Return [X, Y] of the center of cell containing provided text 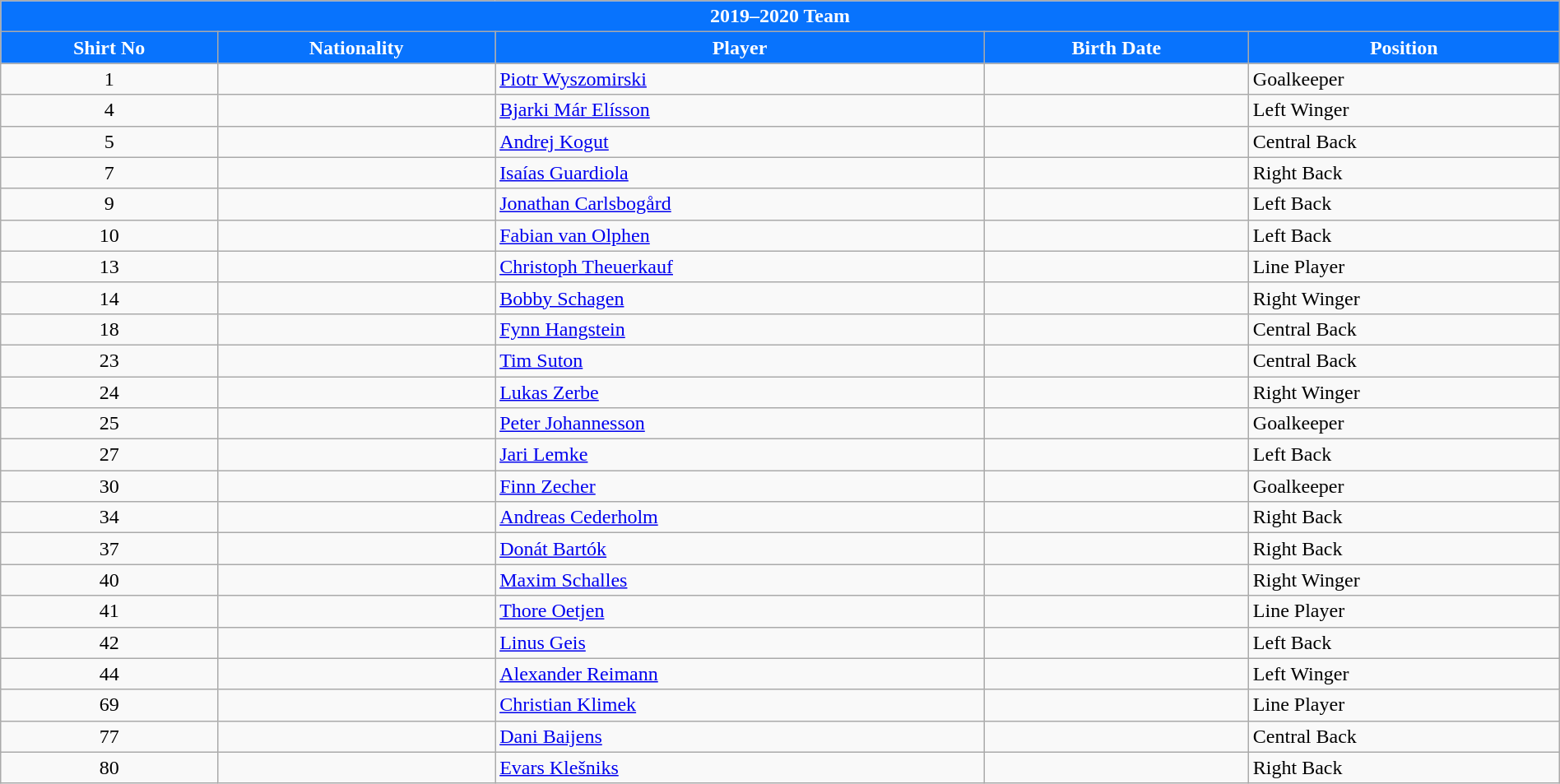
27 [109, 455]
Andrej Kogut [741, 141]
Donát Bartók [741, 549]
30 [109, 486]
42 [109, 643]
Maxim Schalles [741, 580]
Peter Johannesson [741, 424]
Jari Lemke [741, 455]
Thore Oetjen [741, 611]
Jonathan Carlsbogård [741, 204]
Nationality [357, 48]
Bobby Schagen [741, 298]
1 [109, 79]
7 [109, 173]
9 [109, 204]
Evars Klešniks [741, 768]
41 [109, 611]
77 [109, 736]
37 [109, 549]
14 [109, 298]
Fynn Hangstein [741, 329]
18 [109, 329]
Linus Geis [741, 643]
13 [109, 267]
Player [741, 48]
2019–2020 Team [780, 16]
Alexander Reimann [741, 674]
Dani Baijens [741, 736]
Andreas Cederholm [741, 517]
23 [109, 360]
Christian Klimek [741, 705]
Christoph Theuerkauf [741, 267]
4 [109, 110]
Bjarki Már Elísson [741, 110]
Tim Suton [741, 360]
24 [109, 392]
44 [109, 674]
Lukas Zerbe [741, 392]
34 [109, 517]
40 [109, 580]
5 [109, 141]
Position [1404, 48]
Isaías Guardiola [741, 173]
Fabian van Olphen [741, 235]
80 [109, 768]
Birth Date [1116, 48]
Finn Zecher [741, 486]
69 [109, 705]
Piotr Wyszomirski [741, 79]
10 [109, 235]
25 [109, 424]
Shirt No [109, 48]
